Locate the cell with the specified text and output its [x, y] center coordinate. 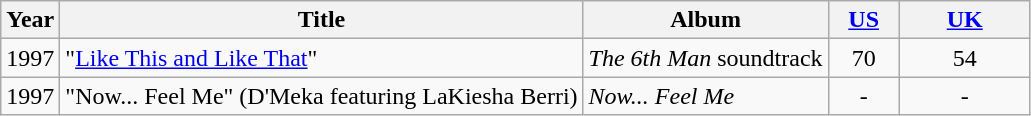
UK [964, 20]
Year [30, 20]
Album [706, 20]
"Like This and Like That" [322, 58]
The 6th Man soundtrack [706, 58]
US [864, 20]
54 [964, 58]
Title [322, 20]
"Now... Feel Me" (D'Meka featuring LaKiesha Berri) [322, 96]
70 [864, 58]
Now... Feel Me [706, 96]
